Pinpoint the cell where the given text exists, returning its [X, Y] midpoint coordinate. 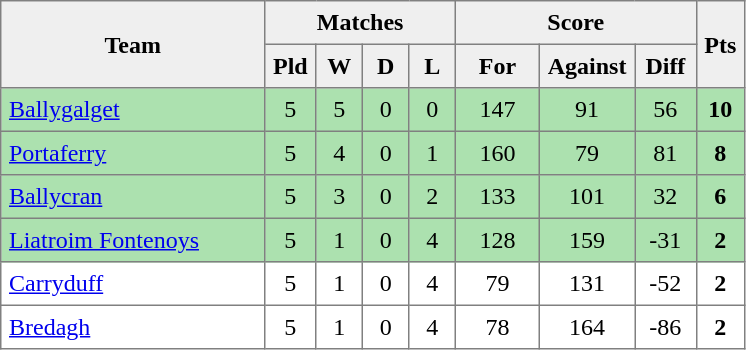
159 [586, 240]
Team [133, 44]
10 [720, 110]
56 [666, 110]
D [385, 66]
78 [497, 327]
Diff [666, 66]
Matches [360, 23]
Ballygalget [133, 110]
Liatroim Fontenoys [133, 240]
Pld [290, 66]
131 [586, 284]
164 [586, 327]
91 [586, 110]
147 [497, 110]
For [497, 66]
Portaferry [133, 153]
101 [586, 197]
L [432, 66]
Ballycran [133, 197]
8 [720, 153]
Bredagh [133, 327]
81 [666, 153]
Pts [720, 44]
Carryduff [133, 284]
-86 [666, 327]
133 [497, 197]
3 [339, 197]
-31 [666, 240]
W [339, 66]
6 [720, 197]
Score [576, 23]
128 [497, 240]
32 [666, 197]
160 [497, 153]
Against [586, 66]
-52 [666, 284]
